Provide the (x, y) coordinate of the cell's center where the given text is located.  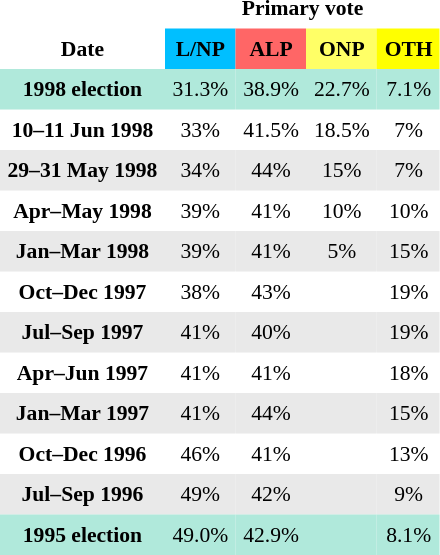
40% (272, 332)
38.9% (272, 89)
L/NP (200, 48)
42% (272, 494)
Apr–May 1998 (82, 210)
Jan–Mar 1998 (82, 251)
49% (200, 494)
34% (200, 170)
Apr–Jun 1997 (82, 372)
7.1% (408, 89)
33% (200, 129)
13% (408, 453)
38% (200, 291)
OTH (408, 48)
22.7% (342, 89)
10–11 Jun 1998 (82, 129)
18.5% (342, 129)
42.9% (272, 534)
ONP (342, 48)
43% (272, 291)
Jan–Mar 1997 (82, 413)
1998 election (82, 89)
1995 election (82, 534)
8.1% (408, 534)
41.5% (272, 129)
18% (408, 372)
Oct–Dec 1997 (82, 291)
49.0% (200, 534)
29–31 May 1998 (82, 170)
Jul–Sep 1997 (82, 332)
Oct–Dec 1996 (82, 453)
Jul–Sep 1996 (82, 494)
Date (82, 48)
5% (342, 251)
46% (200, 453)
31.3% (200, 89)
ALP (272, 48)
9% (408, 494)
